Return the (X, Y) coordinate for the center point of the cell that contains the specified text.  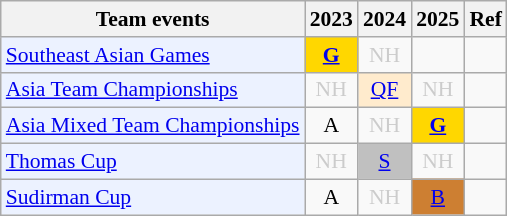
Asia Mixed Team Championships (153, 126)
Team events (153, 19)
2023 (332, 19)
B (438, 197)
Thomas Cup (153, 162)
Sudirman Cup (153, 197)
Southeast Asian Games (153, 55)
S (384, 162)
2025 (438, 19)
2024 (384, 19)
QF (384, 90)
Asia Team Championships (153, 90)
Ref (485, 19)
